Determine the (x, y) coordinate at the center of the cell enclosing the given text.  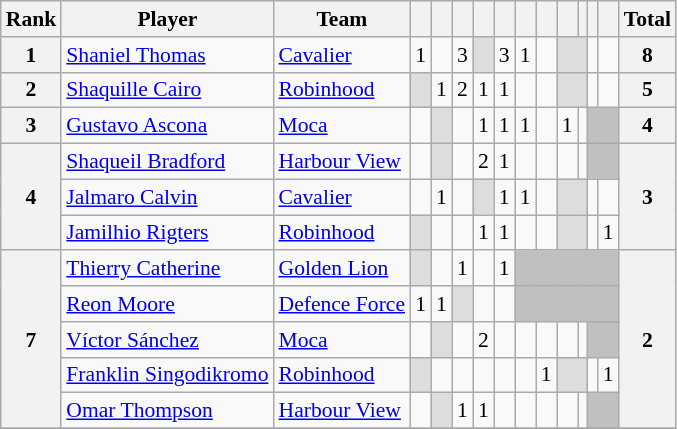
Golden Lion (342, 269)
Player (167, 19)
7 (32, 340)
8 (648, 55)
Rank (32, 19)
Gustavo Ascona (167, 126)
Shaqueil Bradford (167, 162)
5 (648, 90)
Omar Thompson (167, 411)
Total (648, 19)
Jalmaro Calvin (167, 197)
Víctor Sánchez (167, 340)
Shaniel Thomas (167, 55)
Franklin Singodikromo (167, 375)
Reon Moore (167, 304)
Jamilhio Rigters (167, 233)
Defence Force (342, 304)
Team (342, 19)
Shaquille Cairo (167, 90)
Thierry Catherine (167, 269)
